Determine the [X, Y] coordinate at the center of the cell enclosing the given text.  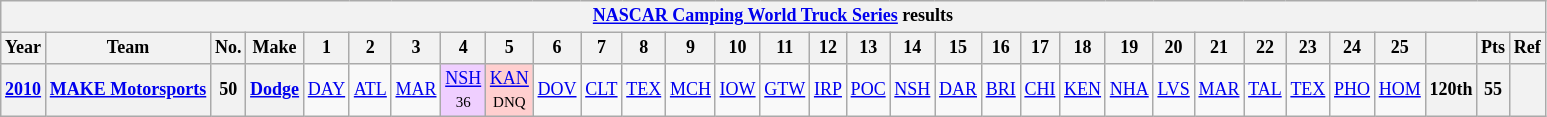
CHI [1040, 90]
12 [828, 48]
DAY [326, 90]
Ref [1527, 48]
3 [416, 48]
Pts [1494, 48]
4 [464, 48]
MAKE Motorsports [128, 90]
11 [785, 48]
25 [1400, 48]
TAL [1265, 90]
Team [128, 48]
16 [1000, 48]
22 [1265, 48]
LVS [1174, 90]
8 [644, 48]
24 [1352, 48]
1 [326, 48]
MCH [691, 90]
19 [1129, 48]
23 [1308, 48]
BRI [1000, 90]
HOM [1400, 90]
KANDNQ [510, 90]
120th [1451, 90]
No. [228, 48]
2010 [24, 90]
NSH [912, 90]
KEN [1083, 90]
NHA [1129, 90]
17 [1040, 48]
DAR [958, 90]
6 [557, 48]
50 [228, 90]
NASCAR Camping World Truck Series results [773, 16]
Year [24, 48]
Dodge [275, 90]
CLT [602, 90]
IOW [738, 90]
POC [868, 90]
55 [1494, 90]
ATL [370, 90]
DOV [557, 90]
20 [1174, 48]
9 [691, 48]
5 [510, 48]
2 [370, 48]
18 [1083, 48]
PHO [1352, 90]
10 [738, 48]
13 [868, 48]
Make [275, 48]
IRP [828, 90]
14 [912, 48]
15 [958, 48]
GTW [785, 90]
7 [602, 48]
NSH36 [464, 90]
21 [1219, 48]
